Return (x, y) of the center of cell containing provided text 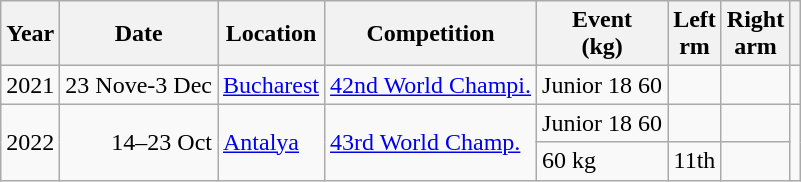
Location (272, 34)
60 kg (602, 161)
2022 (30, 142)
42nd World Champi. (431, 85)
11th (695, 161)
14–23 Oct (139, 142)
Date (139, 34)
Rightarm (755, 34)
43rd World Champ. (431, 142)
Leftrm (695, 34)
2021 (30, 85)
Antalya (272, 142)
Event(kg) (602, 34)
Bucharest (272, 85)
Year (30, 34)
Competition (431, 34)
23 Nove-3 Dec (139, 85)
